Scan for the cell matching the given text and deliver its [x, y] coordinate at center. 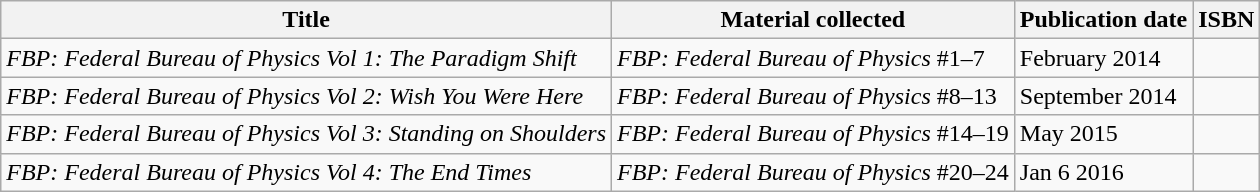
Title [306, 20]
Jan 6 2016 [1103, 172]
FBP: Federal Bureau of Physics Vol 1: The Paradigm Shift [306, 58]
FBP: Federal Bureau of Physics #20–24 [814, 172]
February 2014 [1103, 58]
FBP: Federal Bureau of Physics #8–13 [814, 96]
FBP: Federal Bureau of Physics Vol 2: Wish You Were Here [306, 96]
FBP: Federal Bureau of Physics #1–7 [814, 58]
Material collected [814, 20]
FBP: Federal Bureau of Physics #14–19 [814, 134]
September 2014 [1103, 96]
ISBN [1226, 20]
Publication date [1103, 20]
FBP: Federal Bureau of Physics Vol 4: The End Times [306, 172]
May 2015 [1103, 134]
FBP: Federal Bureau of Physics Vol 3: Standing on Shoulders [306, 134]
